Output the [x, y] coordinate of the center of the cell containing the given text.  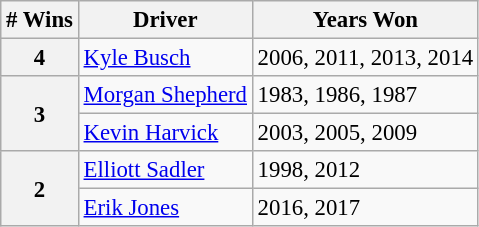
3 [40, 114]
Kyle Busch [165, 58]
2016, 2017 [365, 208]
4 [40, 58]
Erik Jones [165, 208]
1983, 1986, 1987 [365, 95]
2 [40, 188]
Kevin Harvick [165, 133]
Years Won [365, 20]
2003, 2005, 2009 [365, 133]
Morgan Shepherd [165, 95]
Elliott Sadler [165, 170]
Driver [165, 20]
1998, 2012 [365, 170]
# Wins [40, 20]
2006, 2011, 2013, 2014 [365, 58]
